Provide the (X, Y) coordinate of the cell's center where the given text is located.  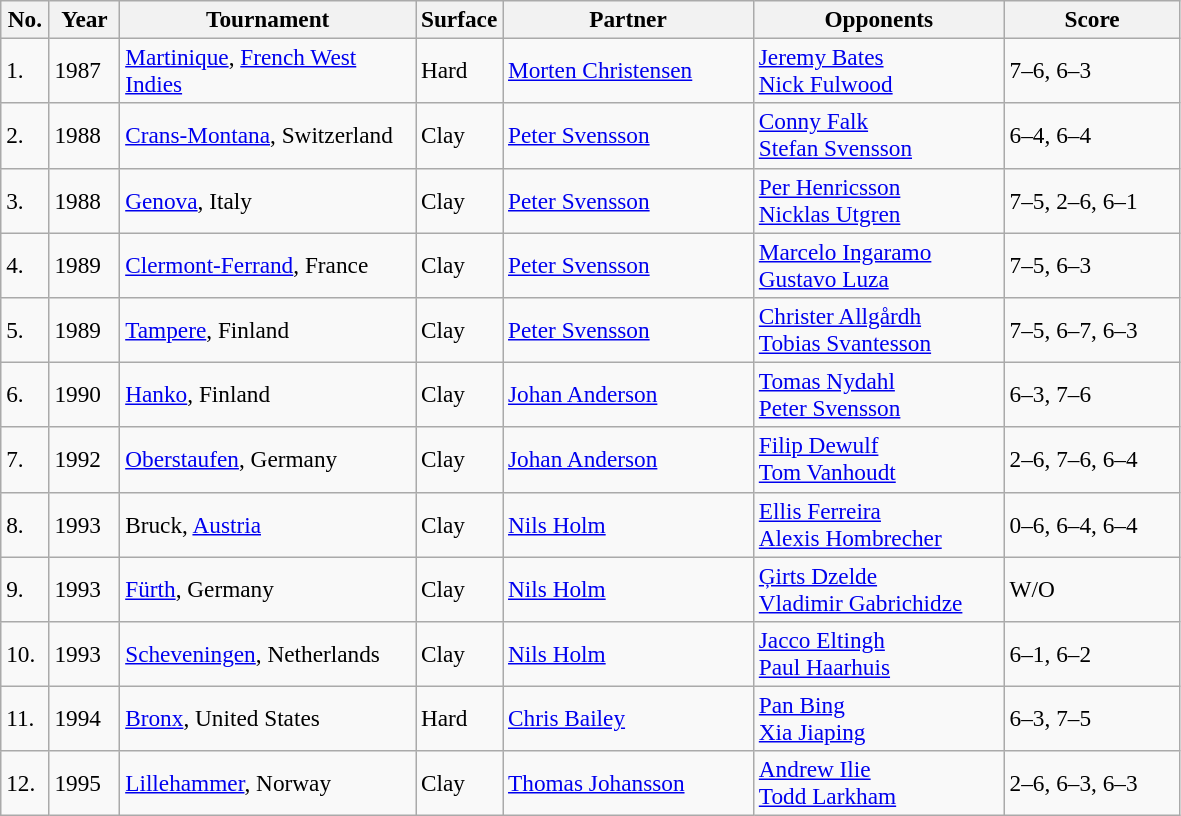
Score (1092, 19)
1995 (84, 784)
Year (84, 19)
Hanko, Finland (268, 394)
1994 (84, 718)
1990 (84, 394)
2. (25, 136)
Per Henricsson Nicklas Utgren (878, 200)
Andrew Ilie Todd Larkham (878, 784)
7–5, 6–3 (1092, 264)
12. (25, 784)
9. (25, 588)
Scheveningen, Netherlands (268, 654)
Surface (460, 19)
Lillehammer, Norway (268, 784)
Bruck, Austria (268, 524)
Marcelo Ingaramo Gustavo Luza (878, 264)
Ģirts Dzelde Vladimir Gabrichidze (878, 588)
Martinique, French West Indies (268, 70)
0–6, 6–4, 6–4 (1092, 524)
Jeremy Bates Nick Fulwood (878, 70)
Oberstaufen, Germany (268, 460)
Jacco Eltingh Paul Haarhuis (878, 654)
Tampere, Finland (268, 330)
6–4, 6–4 (1092, 136)
Conny Falk Stefan Svensson (878, 136)
10. (25, 654)
Morten Christensen (628, 70)
Tournament (268, 19)
W/O (1092, 588)
8. (25, 524)
11. (25, 718)
Opponents (878, 19)
Crans-Montana, Switzerland (268, 136)
6–3, 7–6 (1092, 394)
Christer Allgårdh Tobias Svantesson (878, 330)
7–5, 6–7, 6–3 (1092, 330)
2–6, 7–6, 6–4 (1092, 460)
6–1, 6–2 (1092, 654)
6. (25, 394)
4. (25, 264)
Pan Bing Xia Jiaping (878, 718)
Bronx, United States (268, 718)
Filip Dewulf Tom Vanhoudt (878, 460)
Genova, Italy (268, 200)
Tomas Nydahl Peter Svensson (878, 394)
7–6, 6–3 (1092, 70)
1987 (84, 70)
6–3, 7–5 (1092, 718)
7–5, 2–6, 6–1 (1092, 200)
5. (25, 330)
Fürth, Germany (268, 588)
Partner (628, 19)
7. (25, 460)
2–6, 6–3, 6–3 (1092, 784)
Thomas Johansson (628, 784)
1. (25, 70)
1992 (84, 460)
Chris Bailey (628, 718)
Clermont-Ferrand, France (268, 264)
3. (25, 200)
Ellis Ferreira Alexis Hombrecher (878, 524)
No. (25, 19)
